Find where the given text appears and provide that cell's center as [X, Y] coordinate. 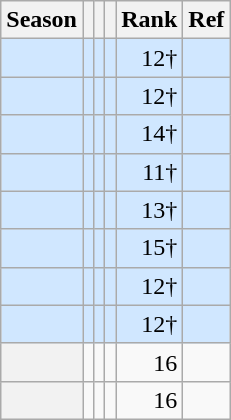
15† [150, 248]
Season [42, 20]
13† [150, 210]
14† [150, 134]
Rank [150, 20]
Ref [206, 20]
11† [150, 172]
